Pinpoint the cell where the given text exists, returning its (X, Y) midpoint coordinate. 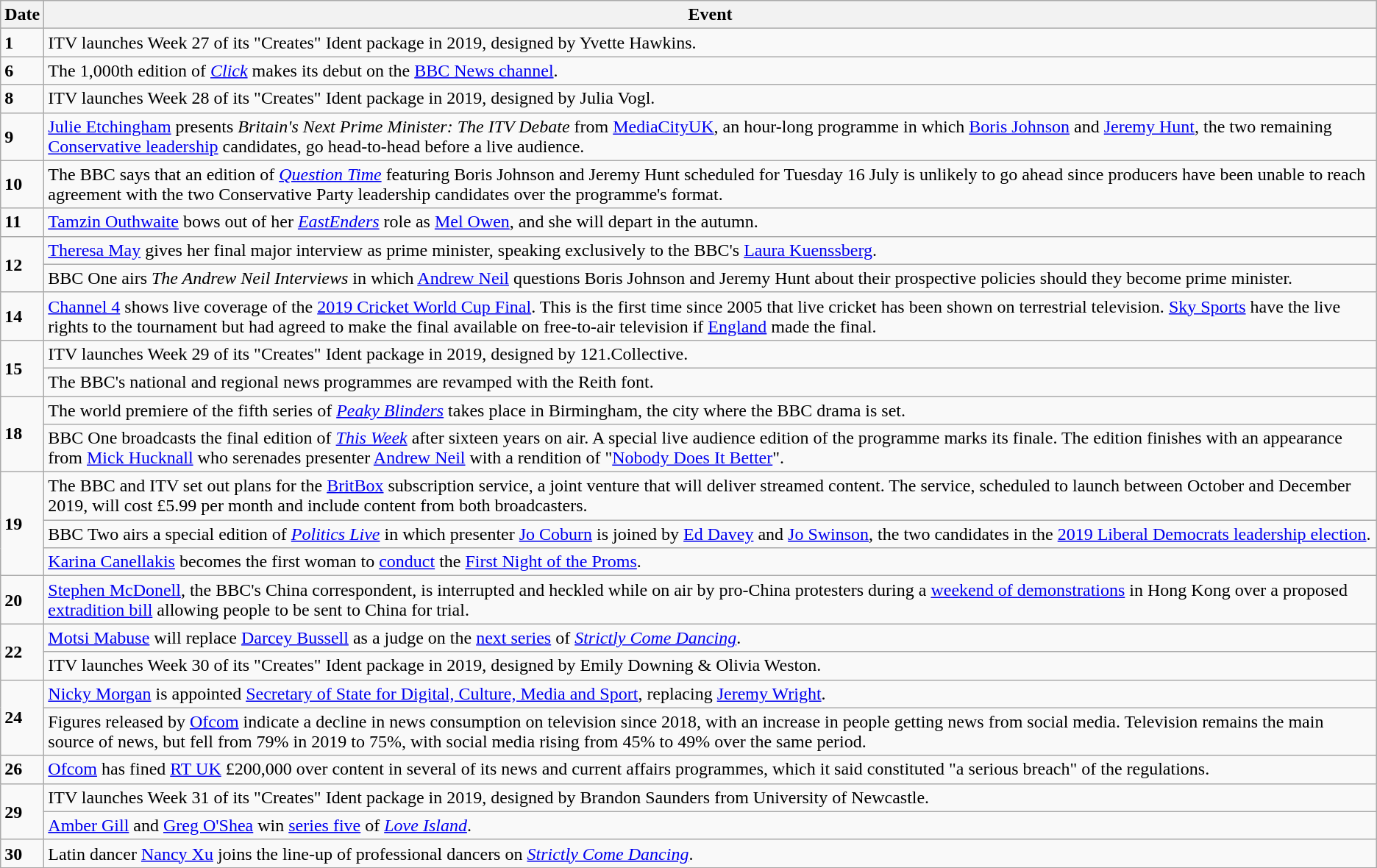
19 (22, 524)
1 (22, 43)
6 (22, 71)
14 (22, 316)
8 (22, 99)
18 (22, 434)
9 (22, 137)
Motsi Mabuse will replace Darcey Bussell as a judge on the next series of Strictly Come Dancing. (711, 638)
Event (711, 15)
Theresa May gives her final major interview as prime minister, speaking exclusively to the BBC's Laura Kuenssberg. (711, 250)
29 (22, 811)
15 (22, 368)
Date (22, 15)
30 (22, 853)
11 (22, 222)
ITV launches Week 29 of its "Creates" Ident package in 2019, designed by 121.Collective. (711, 354)
The world premiere of the fifth series of Peaky Blinders takes place in Birmingham, the city where the BBC drama is set. (711, 410)
Tamzin Outhwaite bows out of her EastEnders role as Mel Owen, and she will depart in the autumn. (711, 222)
10 (22, 184)
Nicky Morgan is appointed Secretary of State for Digital, Culture, Media and Sport, replacing Jeremy Wright. (711, 694)
20 (22, 600)
ITV launches Week 30 of its "Creates" Ident package in 2019, designed by Emily Downing & Olivia Weston. (711, 666)
The 1,000th edition of Click makes its debut on the BBC News channel. (711, 71)
ITV launches Week 31 of its "Creates" Ident package in 2019, designed by Brandon Saunders from University of Newcastle. (711, 797)
12 (22, 264)
Amber Gill and Greg O'Shea win series five of Love Island. (711, 825)
22 (22, 652)
Karina Canellakis becomes the first woman to conduct the First Night of the Proms. (711, 562)
24 (22, 718)
The BBC's national and regional news programmes are revamped with the Reith font. (711, 382)
Latin dancer Nancy Xu joins the line-up of professional dancers on Strictly Come Dancing. (711, 853)
ITV launches Week 28 of its "Creates" Ident package in 2019, designed by Julia Vogl. (711, 99)
26 (22, 769)
ITV launches Week 27 of its "Creates" Ident package in 2019, designed by Yvette Hawkins. (711, 43)
